Return the [x, y] coordinate for the center point of the cell that contains the specified text.  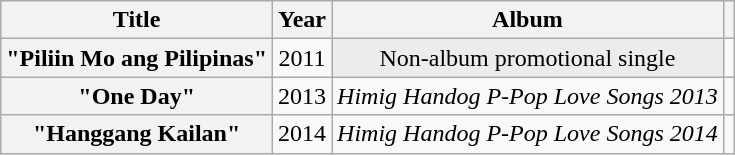
Himig Handog P-Pop Love Songs 2014 [528, 134]
Himig Handog P-Pop Love Songs 2013 [528, 96]
"Hanggang Kailan" [137, 134]
Non-album promotional single [528, 58]
"Piliin Mo ang Pilipinas" [137, 58]
2013 [302, 96]
"One Day" [137, 96]
Album [528, 20]
Title [137, 20]
2011 [302, 58]
2014 [302, 134]
Year [302, 20]
